Scan for the cell matching the given text and deliver its (x, y) coordinate at center. 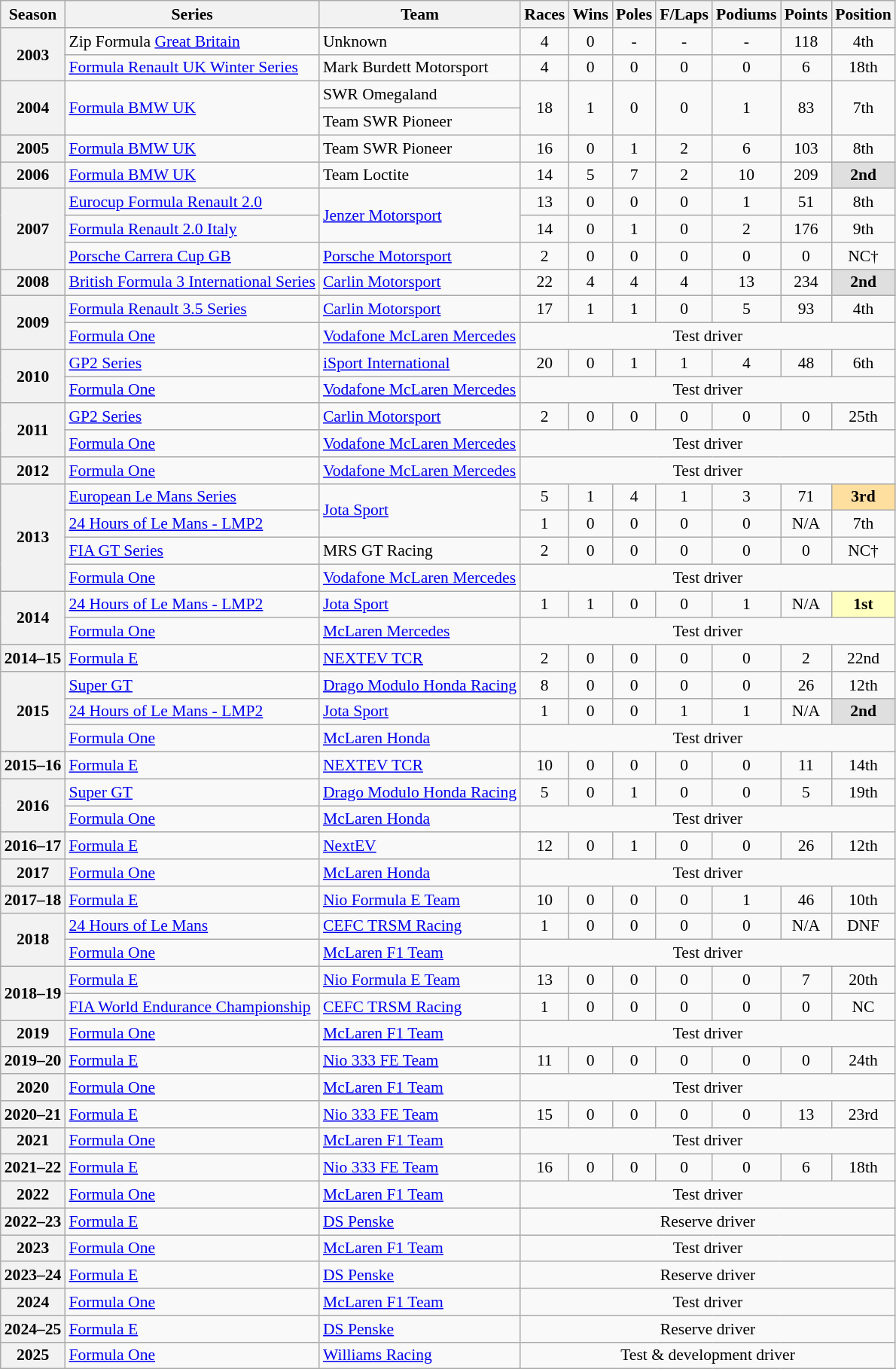
2004 (33, 108)
46 (806, 900)
2006 (33, 175)
51 (806, 203)
71 (806, 497)
Mark Burdett Motorsport (420, 68)
NextEV (420, 846)
Zip Formula Great Britain (191, 41)
Races (544, 14)
Formula Renault 2.0 Italy (191, 229)
3rd (863, 497)
2021–22 (33, 1168)
2014 (33, 617)
20 (544, 363)
FIA GT Series (191, 551)
2012 (33, 471)
23rd (863, 1114)
2003 (33, 54)
2023–24 (33, 1276)
Podiums (747, 14)
93 (806, 309)
Jenzer Motorsport (420, 215)
Points (806, 14)
2018–19 (33, 994)
2015–16 (33, 766)
10th (863, 900)
1st (863, 605)
2025 (33, 1355)
NC (863, 1007)
17 (544, 309)
2016–17 (33, 846)
2007 (33, 229)
Wins (590, 14)
European Le Mans Series (191, 497)
19th (863, 792)
2011 (33, 431)
Formula Renault UK Winter Series (191, 68)
Team (420, 14)
209 (806, 175)
2019 (33, 1034)
Unknown (420, 41)
83 (806, 108)
24th (863, 1061)
103 (806, 148)
24 Hours of Le Mans (191, 926)
iSport International (420, 363)
176 (806, 229)
8 (544, 685)
2021 (33, 1141)
F/Laps (684, 14)
Porsche Motorsport (420, 256)
2009 (33, 322)
Test & development driver (708, 1355)
234 (806, 282)
Series (191, 14)
FIA World Endurance Championship (191, 1007)
Porsche Carrera Cup GB (191, 256)
2022 (33, 1195)
Position (863, 14)
2024 (33, 1302)
2015 (33, 712)
Eurocup Formula Renault 2.0 (191, 203)
14th (863, 766)
2017 (33, 873)
6th (863, 363)
2010 (33, 377)
British Formula 3 International Series (191, 282)
2017–18 (33, 900)
Formula Renault 3.5 Series (191, 309)
48 (806, 363)
2005 (33, 148)
22nd (863, 658)
2022–23 (33, 1221)
2019–20 (33, 1061)
9th (863, 229)
25th (863, 417)
Season (33, 14)
2014–15 (33, 658)
Team Loctite (420, 175)
2018 (33, 940)
12 (544, 846)
22 (544, 282)
Williams Racing (420, 1355)
2020 (33, 1087)
2024–25 (33, 1329)
15 (544, 1114)
DNF (863, 926)
18 (544, 108)
Poles (634, 14)
118 (806, 41)
2013 (33, 537)
2020–21 (33, 1114)
MRS GT Racing (420, 551)
3 (747, 497)
2008 (33, 282)
20th (863, 980)
2023 (33, 1249)
2016 (33, 806)
SWR Omegaland (420, 95)
McLaren Mercedes (420, 632)
